Scan for the cell matching the given text and deliver its [X, Y] coordinate at center. 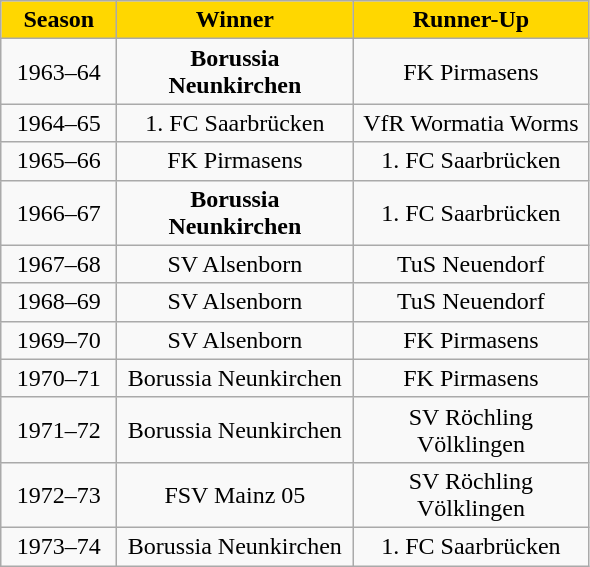
1972–73 [59, 494]
1963–64 [59, 72]
Season [59, 20]
1973–74 [59, 546]
1965–66 [59, 161]
1969–70 [59, 340]
Winner [235, 20]
1964–65 [59, 123]
1968–69 [59, 302]
Runner-Up [471, 20]
1966–67 [59, 212]
1967–68 [59, 264]
FSV Mainz 05 [235, 494]
1971–72 [59, 430]
1970–71 [59, 378]
VfR Wormatia Worms [471, 123]
